Locate the cell with the specified text and output its [x, y] center coordinate. 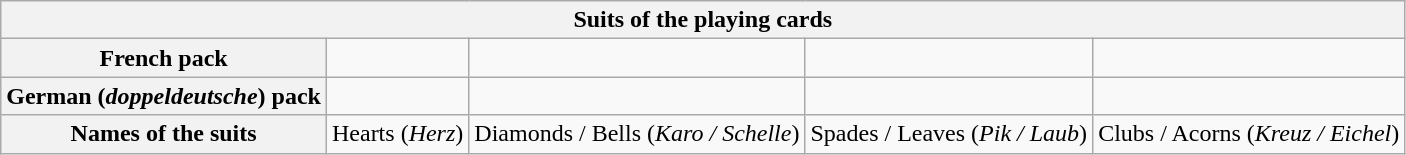
Names of the suits [164, 134]
French pack [164, 58]
German (doppeldeutsche) pack [164, 96]
Suits of the playing cards [703, 20]
Diamonds / Bells (Karo / Schelle) [637, 134]
Spades / Leaves (Pik / Laub) [949, 134]
Hearts (Herz) [397, 134]
Clubs / Acorns (Kreuz / Eichel) [1249, 134]
